Find where the given text appears and provide that cell's center as [x, y] coordinate. 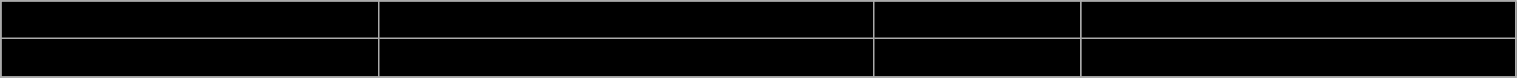
9-1, Mercyhurst [1298, 58]
CIS [977, 20]
Western Mustangs [626, 20]
September 21 [190, 20]
September 22 [190, 58]
Whitby Wolves [626, 58]
6-2, Mercyhurst [1298, 20]
PWHL [977, 58]
